Extract the (X, Y) coordinate from the center of the cell holding the provided text.  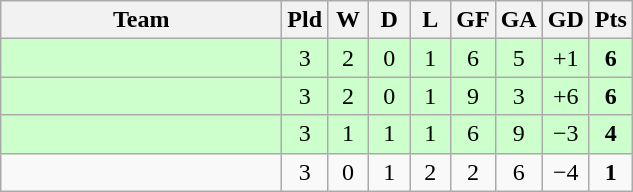
GD (566, 20)
W (348, 20)
Team (142, 20)
Pld (305, 20)
GA (518, 20)
D (390, 20)
−4 (566, 172)
+1 (566, 58)
+6 (566, 96)
−3 (566, 134)
Pts (610, 20)
L (430, 20)
4 (610, 134)
5 (518, 58)
GF (473, 20)
